Return [x, y] of the center of cell containing provided text 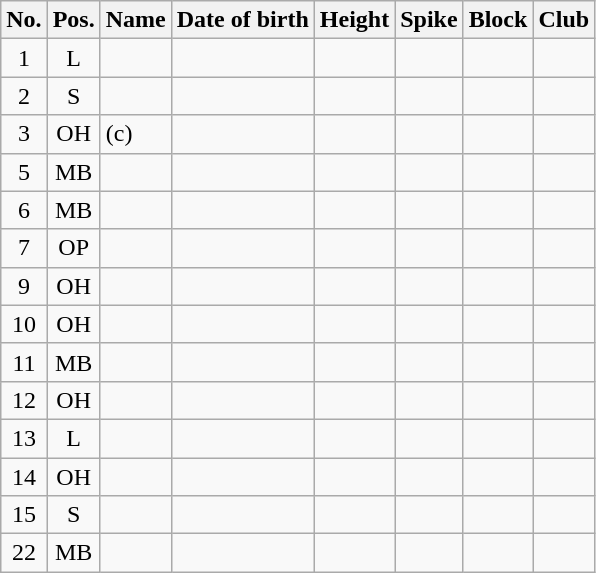
Club [564, 20]
2 [24, 96]
No. [24, 20]
3 [24, 134]
15 [24, 515]
12 [24, 400]
9 [24, 286]
Block [498, 20]
OP [74, 248]
Height [354, 20]
1 [24, 58]
13 [24, 438]
11 [24, 362]
Spike [429, 20]
Pos. [74, 20]
7 [24, 248]
22 [24, 553]
5 [24, 172]
10 [24, 324]
14 [24, 477]
(c) [136, 134]
Name [136, 20]
6 [24, 210]
Date of birth [242, 20]
